Detect which cell encompasses the target text, then output its [X, Y] center coordinate. 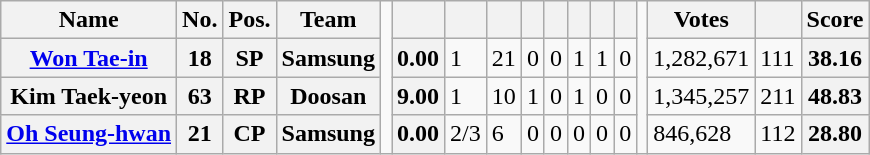
112 [778, 134]
9.00 [418, 96]
Doosan [328, 96]
846,628 [702, 134]
1,282,671 [702, 58]
Score [835, 20]
18 [200, 58]
2/3 [466, 134]
111 [778, 58]
Oh Seung-hwan [89, 134]
SP [250, 58]
CP [250, 134]
38.16 [835, 58]
Kim Taek-yeon [89, 96]
1,345,257 [702, 96]
Name [89, 20]
No. [200, 20]
48.83 [835, 96]
10 [504, 96]
Votes [702, 20]
Won Tae-in [89, 58]
63 [200, 96]
RP [250, 96]
Pos. [250, 20]
6 [504, 134]
211 [778, 96]
28.80 [835, 134]
Team [328, 20]
